Extract the (x, y) coordinate from the center of the cell holding the provided text.  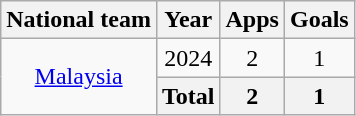
Malaysia (79, 77)
National team (79, 20)
Apps (252, 20)
Total (188, 96)
Year (188, 20)
Goals (319, 20)
2024 (188, 58)
